Determine the (X, Y) coordinate at the center of the cell enclosing the given text.  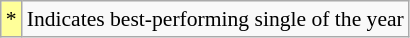
* (12, 19)
Indicates best-performing single of the year (216, 19)
